From the cell containing the given text, extract its center point as [x, y] coordinate. 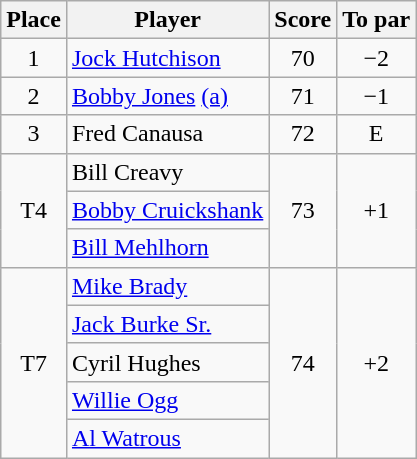
3 [34, 134]
−1 [376, 96]
Jock Hutchison [167, 58]
73 [303, 210]
70 [303, 58]
Bill Creavy [167, 172]
Cyril Hughes [167, 362]
To par [376, 20]
+2 [376, 362]
Mike Brady [167, 286]
Place [34, 20]
2 [34, 96]
−2 [376, 58]
T7 [34, 362]
Bobby Cruickshank [167, 210]
Bobby Jones (a) [167, 96]
72 [303, 134]
Willie Ogg [167, 400]
T4 [34, 210]
74 [303, 362]
71 [303, 96]
+1 [376, 210]
Fred Canausa [167, 134]
1 [34, 58]
Al Watrous [167, 438]
Player [167, 20]
E [376, 134]
Score [303, 20]
Jack Burke Sr. [167, 324]
Bill Mehlhorn [167, 248]
